Find where the given text appears and provide that cell's center as [x, y] coordinate. 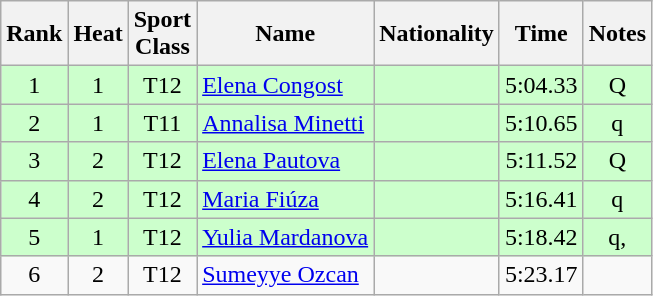
6 [34, 275]
Name [286, 34]
5:16.41 [541, 199]
5 [34, 237]
Annalisa Minetti [286, 123]
Yulia Mardanova [286, 237]
5:23.17 [541, 275]
3 [34, 161]
5:04.33 [541, 85]
5:18.42 [541, 237]
Heat [98, 34]
4 [34, 199]
5:10.65 [541, 123]
Maria Fiúza [286, 199]
Elena Congost [286, 85]
T11 [162, 123]
Notes [617, 34]
Elena Pautova [286, 161]
q, [617, 237]
Nationality [437, 34]
Sumeyye Ozcan [286, 275]
Rank [34, 34]
5:11.52 [541, 161]
Time [541, 34]
SportClass [162, 34]
